Return the [x, y] coordinate for the center point of the cell that contains the specified text.  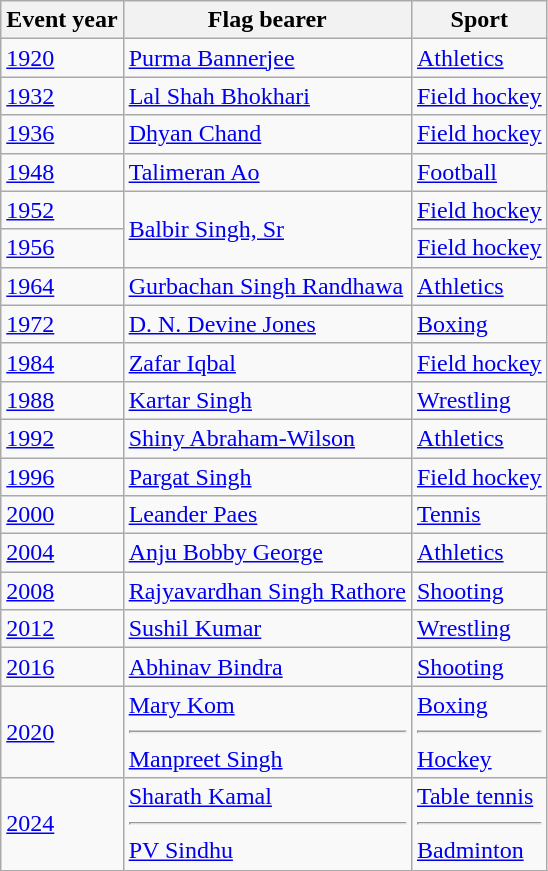
Mary KomManpreet Singh [267, 732]
1936 [62, 134]
Talimeran Ao [267, 172]
1948 [62, 172]
Balbir Singh, Sr [267, 229]
Pargat Singh [267, 477]
1988 [62, 400]
2008 [62, 591]
2016 [62, 667]
Sharath Kamal PV Sindhu [267, 824]
Flag bearer [267, 20]
2004 [62, 553]
2000 [62, 515]
1932 [62, 96]
Anju Bobby George [267, 553]
1972 [62, 324]
Sushil Kumar [267, 629]
Gurbachan Singh Randhawa [267, 286]
Leander Paes [267, 515]
Boxing [479, 324]
1920 [62, 58]
1996 [62, 477]
D. N. Devine Jones [267, 324]
Abhinav Bindra [267, 667]
2012 [62, 629]
Rajyavardhan Singh Rathore [267, 591]
Event year [62, 20]
2020 [62, 732]
Dhyan Chand [267, 134]
Sport [479, 20]
BoxingHockey [479, 732]
Purma Bannerjee [267, 58]
1992 [62, 438]
1956 [62, 248]
Kartar Singh [267, 400]
Shiny Abraham-Wilson [267, 438]
1964 [62, 286]
1952 [62, 210]
2024 [62, 824]
Zafar Iqbal [267, 362]
Lal Shah Bhokhari [267, 96]
Tennis [479, 515]
1984 [62, 362]
Football [479, 172]
Table tennisBadminton [479, 824]
